Return the [X, Y] coordinate for the center point of the cell that contains the specified text.  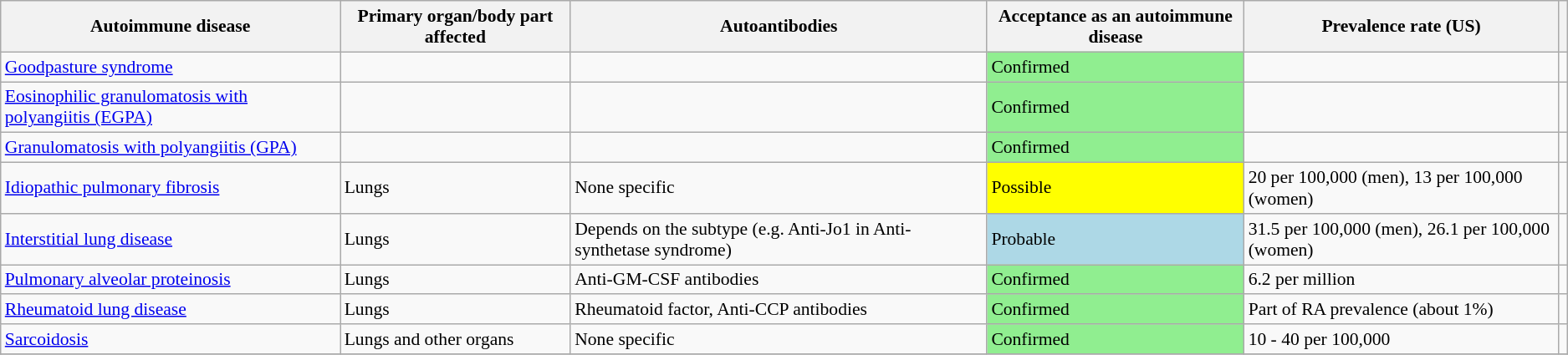
Probable [1116, 239]
Sarcoidosis [171, 339]
Anti-GM-CSF antibodies [779, 280]
20 per 100,000 (men), 13 per 100,000 (women) [1402, 189]
Primary organ/body part affected [456, 27]
6.2 per million [1402, 280]
Autoimmune disease [171, 27]
Part of RA prevalence (about 1%) [1402, 310]
31.5 per 100,000 (men), 26.1 per 100,000 (women) [1402, 239]
Lungs and other organs [456, 339]
Autoantibodies [779, 27]
Eosinophilic granulomatosis with polyangiitis (EGPA) [171, 107]
Prevalence rate (US) [1402, 27]
Interstitial lung disease [171, 239]
Rheumatoid factor, Anti-CCP antibodies [779, 310]
Goodpasture syndrome [171, 67]
Granulomatosis with polyangiitis (GPA) [171, 148]
Pulmonary alveolar proteinosis [171, 280]
Acceptance as an autoimmune disease [1116, 27]
Idiopathic pulmonary fibrosis [171, 189]
Possible [1116, 189]
Rheumatoid lung disease [171, 310]
Depends on the subtype (e.g. Anti-Jo1 in Anti-synthetase syndrome) [779, 239]
10 - 40 per 100,000 [1402, 339]
